Find where the given text appears and provide that cell's center as (x, y) coordinate. 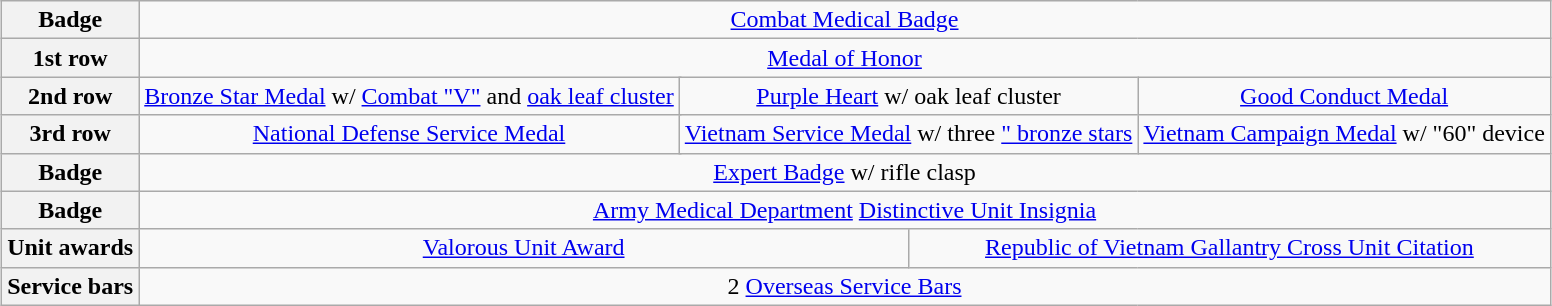
2 Overseas Service Bars (845, 286)
Valorous Unit Award (524, 248)
Purple Heart w/ oak leaf cluster (908, 96)
Army Medical Department Distinctive Unit Insignia (845, 210)
Vietnam Service Medal w/ three " bronze stars (908, 134)
1st row (70, 58)
2nd row (70, 96)
Combat Medical Badge (845, 20)
Expert Badge w/ rifle clasp (845, 172)
Good Conduct Medal (1344, 96)
Republic of Vietnam Gallantry Cross Unit Citation (1230, 248)
Service bars (70, 286)
National Defense Service Medal (410, 134)
Medal of Honor (845, 58)
3rd row (70, 134)
Vietnam Campaign Medal w/ "60" device (1344, 134)
Unit awards (70, 248)
Bronze Star Medal w/ Combat "V" and oak leaf cluster (410, 96)
